Return (X, Y) of the center of cell containing provided text 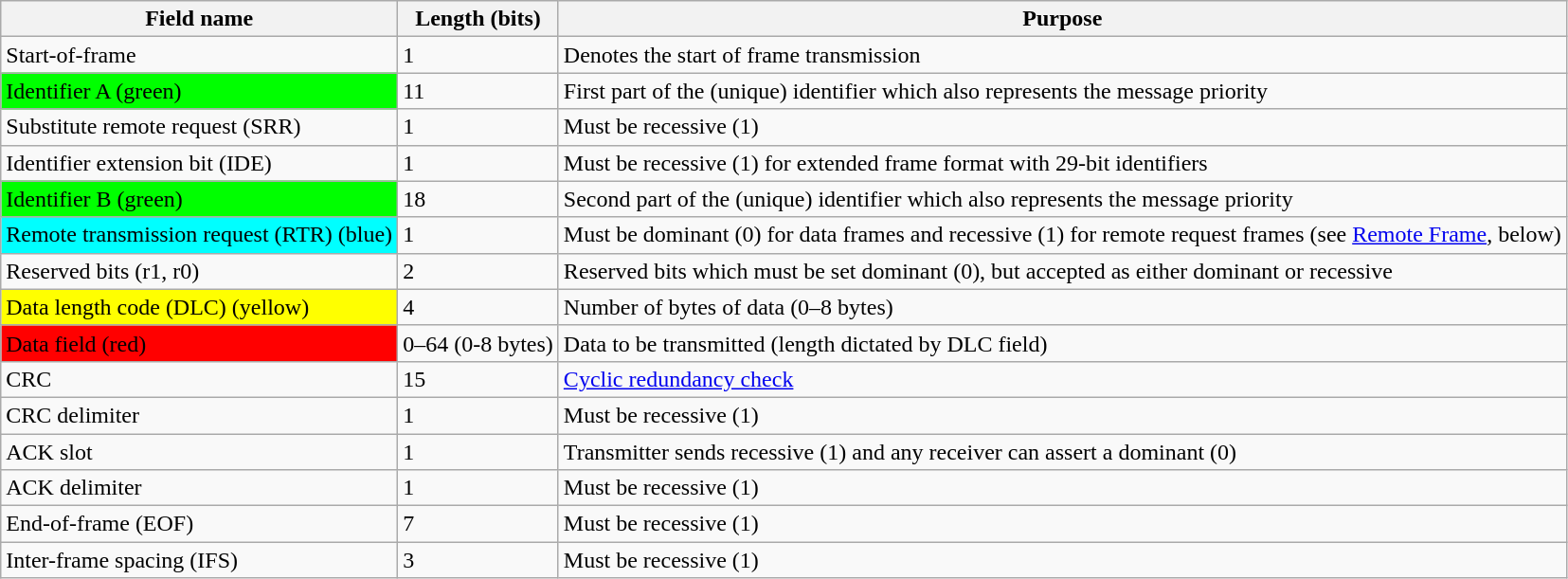
11 (478, 91)
Must be dominant (0) for data frames and recessive (1) for remote request frames (see Remote Frame, below) (1062, 235)
3 (478, 560)
Data length code (DLC) (yellow) (199, 307)
Inter-frame spacing (IFS) (199, 560)
Cyclic redundancy check (1062, 379)
Reserved bits (r1, r0) (199, 271)
First part of the (unique) identifier which also represents the message priority (1062, 91)
Identifier A (green) (199, 91)
18 (478, 199)
2 (478, 271)
Purpose (1062, 19)
End-of-frame (EOF) (199, 524)
Transmitter sends recessive (1) and any receiver can assert a dominant (0) (1062, 452)
Substitute remote request (SRR) (199, 127)
Reserved bits which must be set dominant (0), but accepted as either dominant or recessive (1062, 271)
Identifier B (green) (199, 199)
Denotes the start of frame transmission (1062, 55)
Data field (red) (199, 343)
CRC (199, 379)
Must be recessive (1) for extended frame format with 29-bit identifiers (1062, 163)
Identifier extension bit (IDE) (199, 163)
ACK delimiter (199, 488)
Field name (199, 19)
Number of bytes of data (0–8 bytes) (1062, 307)
ACK slot (199, 452)
7 (478, 524)
CRC delimiter (199, 415)
Start-of-frame (199, 55)
4 (478, 307)
0–64 (0-8 bytes) (478, 343)
Length (bits) (478, 19)
15 (478, 379)
Data to be transmitted (length dictated by DLC field) (1062, 343)
Remote transmission request (RTR) (blue) (199, 235)
Second part of the (unique) identifier which also represents the message priority (1062, 199)
